From the cell containing the given text, extract its center point as (x, y) coordinate. 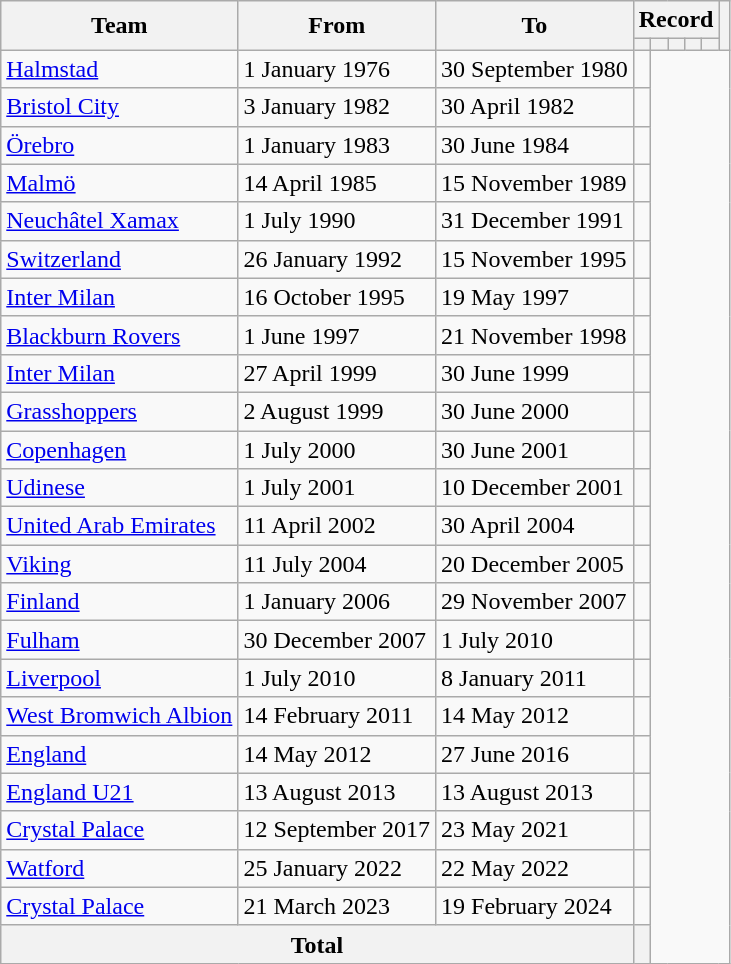
11 April 2002 (337, 526)
21 November 1998 (535, 335)
30 April 2004 (535, 526)
1 January 1976 (337, 69)
26 January 1992 (337, 259)
27 June 2016 (535, 754)
Switzerland (120, 259)
1 July 2000 (337, 449)
11 July 2004 (337, 564)
Neuchâtel Xamax (120, 221)
3 January 1982 (337, 107)
Bristol City (120, 107)
21 March 2023 (337, 906)
Total (318, 944)
29 November 2007 (535, 602)
14 April 1985 (337, 183)
22 May 2022 (535, 868)
Viking (120, 564)
19 May 1997 (535, 297)
30 December 2007 (337, 640)
Blackburn Rovers (120, 335)
30 April 1982 (535, 107)
30 June 1984 (535, 145)
31 December 1991 (535, 221)
15 November 1995 (535, 259)
1 July 2001 (337, 488)
Fulham (120, 640)
Örebro (120, 145)
19 February 2024 (535, 906)
16 October 1995 (337, 297)
West Bromwich Albion (120, 716)
Copenhagen (120, 449)
Liverpool (120, 678)
Team (120, 26)
8 January 2011 (535, 678)
1 January 1983 (337, 145)
12 September 2017 (337, 830)
14 February 2011 (337, 716)
England (120, 754)
15 November 1989 (535, 183)
1 January 2006 (337, 602)
30 September 1980 (535, 69)
20 December 2005 (535, 564)
1 July 1990 (337, 221)
30 June 2000 (535, 411)
Udinese (120, 488)
Malmö (120, 183)
27 April 1999 (337, 373)
10 December 2001 (535, 488)
England U21 (120, 792)
United Arab Emirates (120, 526)
25 January 2022 (337, 868)
30 June 2001 (535, 449)
1 June 1997 (337, 335)
23 May 2021 (535, 830)
2 August 1999 (337, 411)
Finland (120, 602)
From (337, 26)
Watford (120, 868)
Grasshoppers (120, 411)
Halmstad (120, 69)
30 June 1999 (535, 373)
To (535, 26)
Record (676, 20)
